Pinpoint the cell where the given text exists, returning its [x, y] midpoint coordinate. 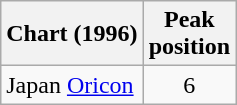
6 [189, 85]
Japan Oricon [72, 85]
Chart (1996) [72, 34]
Peakposition [189, 34]
